Find where the given text appears and provide that cell's center as [x, y] coordinate. 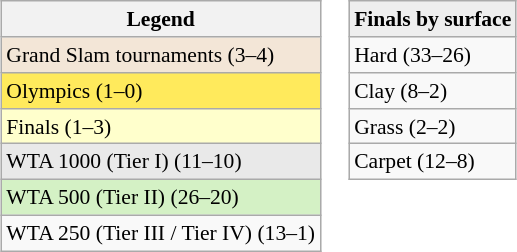
Clay (8–2) [432, 91]
Hard (33–26) [432, 55]
Legend [160, 19]
WTA 500 (Tier II) (26–20) [160, 197]
WTA 250 (Tier III / Tier IV) (13–1) [160, 233]
WTA 1000 (Tier I) (11–10) [160, 162]
Finals by surface [432, 19]
Grass (2–2) [432, 126]
Carpet (12–8) [432, 162]
Olympics (1–0) [160, 91]
Grand Slam tournaments (3–4) [160, 55]
Finals (1–3) [160, 126]
